From the cell containing the given text, extract its center point as (X, Y) coordinate. 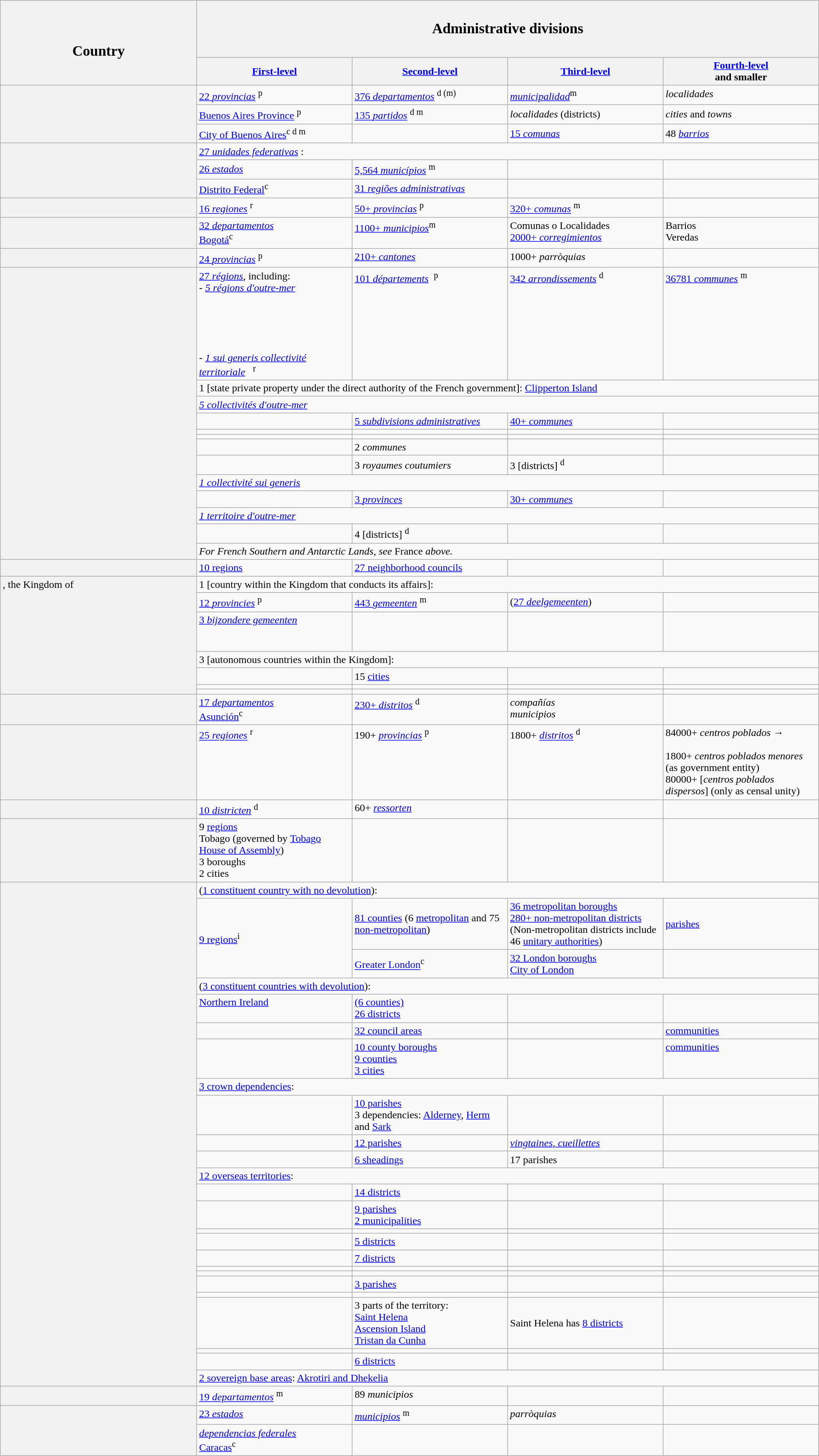
25 regiones r (274, 762)
50+ provincias p (430, 208)
3 parishes (430, 1284)
32 departamentos Bogotác (274, 233)
parròquias (585, 1415)
Distrito Federalc (274, 188)
3 royaumes coutumiers (430, 465)
First-level (274, 72)
10 parishes3 dependencies: Alderney, Herm and Sark (430, 1115)
2 sovereign base areas: Akrotiri and Dhekelia (508, 1378)
12 overseas territories: (508, 1176)
443 gemeenten m (430, 602)
2 communes (430, 447)
210+ cantones (430, 258)
60+ ressorten (430, 809)
(6 counties)26 districts (430, 1008)
1000+ parròquias (585, 258)
230+ distritos d (430, 709)
32 London boroughsCity of London (585, 964)
5 collectivités d'outre-mer (508, 405)
, the Kingdom of (98, 635)
10 districten d (274, 809)
dependencias federales Caracasc (274, 1440)
9 regionsi (274, 938)
15 comunas (585, 134)
81 counties (6 metropolitan and 75 non-metropolitan) (430, 924)
320+ comunas m (585, 208)
Northern Ireland (274, 1008)
(1 constituent country with no devolution): (508, 890)
14 districts (430, 1192)
3 [districts] d (585, 465)
1800+ distritos d (585, 762)
6 sheadings (430, 1159)
(27 deelgemeenten) (585, 602)
12 parishes (430, 1143)
For French Southern and Antarctic Lands, see France above. (508, 551)
6 districts (430, 1361)
84000+ centros poblados →1800+ centros poblados menores (as government entity)80000+ [centros poblados dispersos] (only as censal unity) (741, 762)
30+ communes (585, 499)
135 partidos d m (430, 114)
3 crown dependencies: (508, 1087)
12 provincies p (274, 602)
Saint Helena has 8 districts (585, 1323)
27 unidades federativas : (508, 151)
10 regions (274, 568)
36 metropolitan boroughs280+ non-metropolitan districts(Non-metropolitan districts include 46 unitary authorities) (585, 924)
9 regionsTobago (governed by Tobago House of Assembly)3 boroughs2 cities (274, 850)
4 [districts] d (430, 534)
26 estados (274, 169)
5 subdivisions administratives (430, 421)
15 cities (430, 676)
5 districts (430, 1242)
compañíasmunicipios (585, 709)
Greater Londonc (430, 964)
27 régions, including:- 5 régions d'outre-mer - 1 sui generis collectivité territoriale r (274, 324)
1100+ municipiosm (430, 233)
1 collectivité sui generis (508, 483)
190+ provincias p (430, 762)
9 parishes2 municipalities (430, 1215)
Fourth-leveland smaller (741, 72)
24 provincias p (274, 258)
Administrative divisions (508, 29)
17 departamentos Asunciónc (274, 709)
Third-level (585, 72)
27 neighborhood councils (430, 568)
(3 constituent countries with devolution): (508, 986)
1 [country within the Kingdom that conducts its affairs]: (508, 584)
1 [state private property under the direct authority of the French government]: Clipperton Island (508, 388)
parishes (741, 924)
municipios m (430, 1415)
89 municipios (430, 1396)
22 provincias p (274, 95)
10 county boroughs9 counties3 cities (430, 1059)
376 departamentos d (m) (430, 95)
Second-level (430, 72)
municipalidadm (585, 95)
3 bijzondere gemeenten (274, 631)
3 provinces (430, 499)
Buenos Aires Province p (274, 114)
3 [autonomous countries within the Kingdom]: (508, 660)
101 départements p (430, 324)
Comunas o Localidades 2000+ corregimientos (585, 233)
40+ communes (585, 421)
vingtaines, cueillettes (585, 1143)
48 barrios (741, 134)
Country (98, 43)
17 parishes (585, 1159)
1 territoire d'outre-mer (508, 516)
Barrios Veredas (741, 233)
5,564 municípios m (430, 169)
19 departamentos m (274, 1396)
342 arrondissements d (585, 324)
localidades (741, 95)
3 parts of the territory:Saint Helena Ascension Island Tristan da Cunha (430, 1323)
31 regiões administrativas (430, 188)
36781 communes m (741, 324)
localidades (districts) (585, 114)
23 estados (274, 1415)
7 districts (430, 1258)
cities and towns (741, 114)
32 council areas (430, 1031)
City of Buenos Airesc d m (274, 134)
16 regiones r (274, 208)
